Output the [x, y] coordinate of the center of the cell containing the given text.  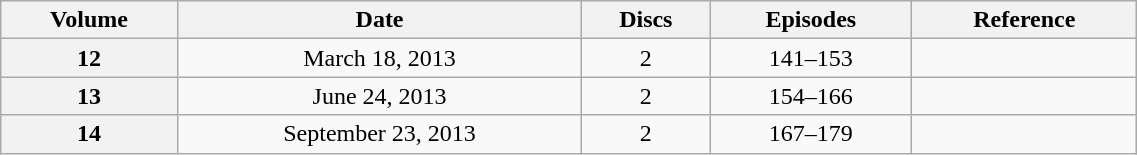
154–166 [811, 96]
September 23, 2013 [380, 134]
June 24, 2013 [380, 96]
14 [89, 134]
March 18, 2013 [380, 58]
Episodes [811, 20]
Date [380, 20]
141–153 [811, 58]
167–179 [811, 134]
Discs [646, 20]
12 [89, 58]
Volume [89, 20]
Reference [1024, 20]
13 [89, 96]
